Detect which cell encompasses the target text, then output its (x, y) center coordinate. 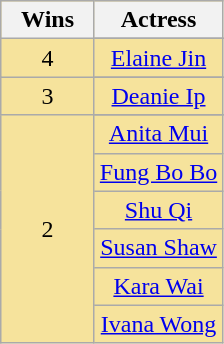
Shu Qi (158, 210)
Anita Mui (158, 134)
Elaine Jin (158, 58)
Wins (48, 20)
Kara Wai (158, 286)
4 (48, 58)
2 (48, 229)
Deanie Ip (158, 96)
Fung Bo Bo (158, 172)
Actress (158, 20)
Susan Shaw (158, 248)
Ivana Wong (158, 324)
3 (48, 96)
